Locate the cell with the specified text and output its (x, y) center coordinate. 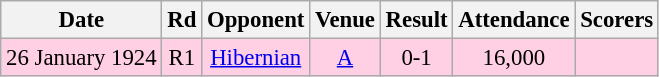
Rd (182, 20)
Date (82, 20)
Opponent (256, 20)
Scorers (617, 20)
R1 (182, 58)
Attendance (514, 20)
Venue (346, 20)
0-1 (416, 58)
26 January 1924 (82, 58)
Hibernian (256, 58)
Result (416, 20)
16,000 (514, 58)
A (346, 58)
